From the cell containing the given text, extract its center point as [X, Y] coordinate. 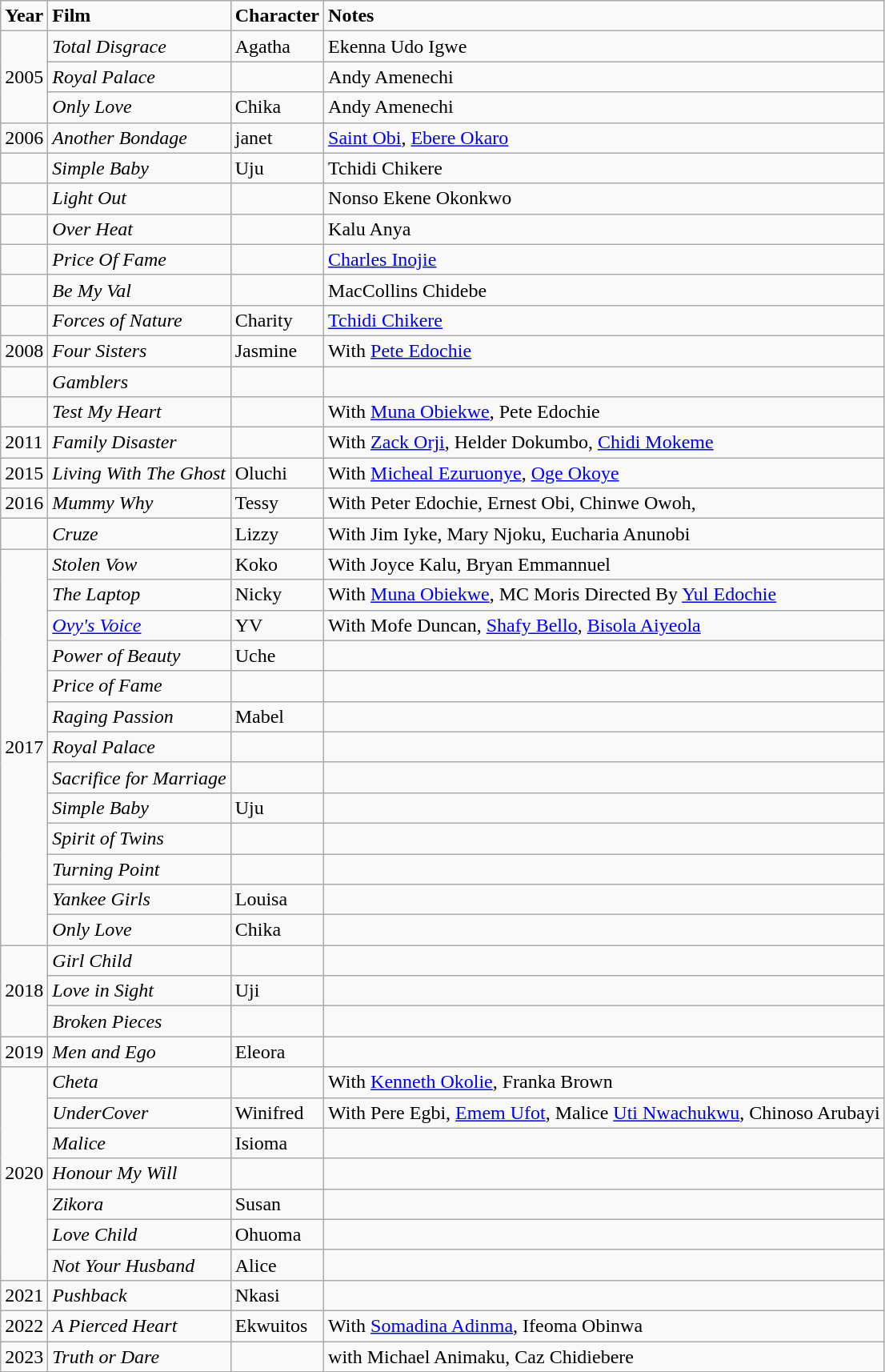
Uji [277, 991]
With Pere Egbi, Emem Ufot, Malice Uti Nwachukwu, Chinoso Arubayi [605, 1113]
Ekwuitos [277, 1326]
2015 [24, 473]
With Pete Edochie [605, 351]
Yankee Girls [139, 900]
Uche [277, 656]
Spirit of Twins [139, 838]
Raging Passion [139, 716]
Louisa [277, 900]
2011 [24, 443]
Nonso Ekene Okonkwo [605, 199]
Family Disaster [139, 443]
Test My Heart [139, 412]
Total Disgrace [139, 46]
With Micheal Ezuruonye, Oge Okoye [605, 473]
Susan [277, 1204]
Nkasi [277, 1295]
Living With The Ghost [139, 473]
MacCollins Chidebe [605, 290]
Pushback [139, 1295]
Oluchi [277, 473]
Notes [605, 16]
Love in Sight [139, 991]
With Mofe Duncan, Shafy Bello, Bisola Aiyeola [605, 625]
Winifred [277, 1113]
Ohuoma [277, 1234]
Truth or Dare [139, 1357]
Power of Beauty [139, 656]
Agatha [277, 46]
janet [277, 138]
Lizzy [277, 534]
Saint Obi, Ebere Okaro [605, 138]
Honour My Will [139, 1173]
Turning Point [139, 869]
With Zack Orji, Helder Dokumbo, Chidi Mokeme [605, 443]
With Joyce Kalu, Bryan Emmannuel [605, 564]
Light Out [139, 199]
Nicky [277, 595]
2022 [24, 1326]
Alice [277, 1265]
with Michael Animaku, Caz Chidiebere [605, 1357]
Ekenna Udo Igwe [605, 46]
With Muna Obiekwe, MC Moris Directed By Yul Edochie [605, 595]
2023 [24, 1357]
Men and Ego [139, 1052]
With Somadina Adinma, Ifeoma Obinwa [605, 1326]
Ovy's Voice [139, 625]
Kalu Anya [605, 229]
Year [24, 16]
Tessy [277, 503]
2016 [24, 503]
Malice [139, 1143]
Film [139, 16]
Be My Val [139, 290]
2008 [24, 351]
A Pierced Heart [139, 1326]
Charity [277, 320]
Zikora [139, 1204]
With Kenneth Okolie, Franka Brown [605, 1082]
With Peter Edochie, Ernest Obi, Chinwe Owoh, [605, 503]
2017 [24, 748]
2005 [24, 77]
Another Bondage [139, 138]
Eleora [277, 1052]
Mummy Why [139, 503]
Character [277, 16]
YV [277, 625]
UnderCover [139, 1113]
Forces of Nature [139, 320]
Love Child [139, 1234]
With Jim Iyke, Mary Njoku, Eucharia Anunobi [605, 534]
Mabel [277, 716]
2021 [24, 1295]
Girl Child [139, 961]
Sacrifice for Marriage [139, 777]
Cruze [139, 534]
Broken Pieces [139, 1021]
Price Of Fame [139, 259]
Over Heat [139, 229]
2019 [24, 1052]
Jasmine [277, 351]
2018 [24, 991]
Koko [277, 564]
2006 [24, 138]
Charles Inojie [605, 259]
The Laptop [139, 595]
Stolen Vow [139, 564]
With Muna Obiekwe, Pete Edochie [605, 412]
Price of Fame [139, 686]
Four Sisters [139, 351]
2020 [24, 1173]
Gamblers [139, 382]
Isioma [277, 1143]
Cheta [139, 1082]
Not Your Husband [139, 1265]
